Pinpoint the cell where the given text exists, returning its (X, Y) midpoint coordinate. 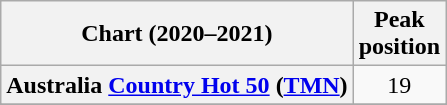
Chart (2020–2021) (177, 34)
Peak position (399, 34)
19 (399, 85)
Australia Country Hot 50 (TMN) (177, 85)
